Capture the cell that displays the provided text and extract its [x, y] central coordinate. 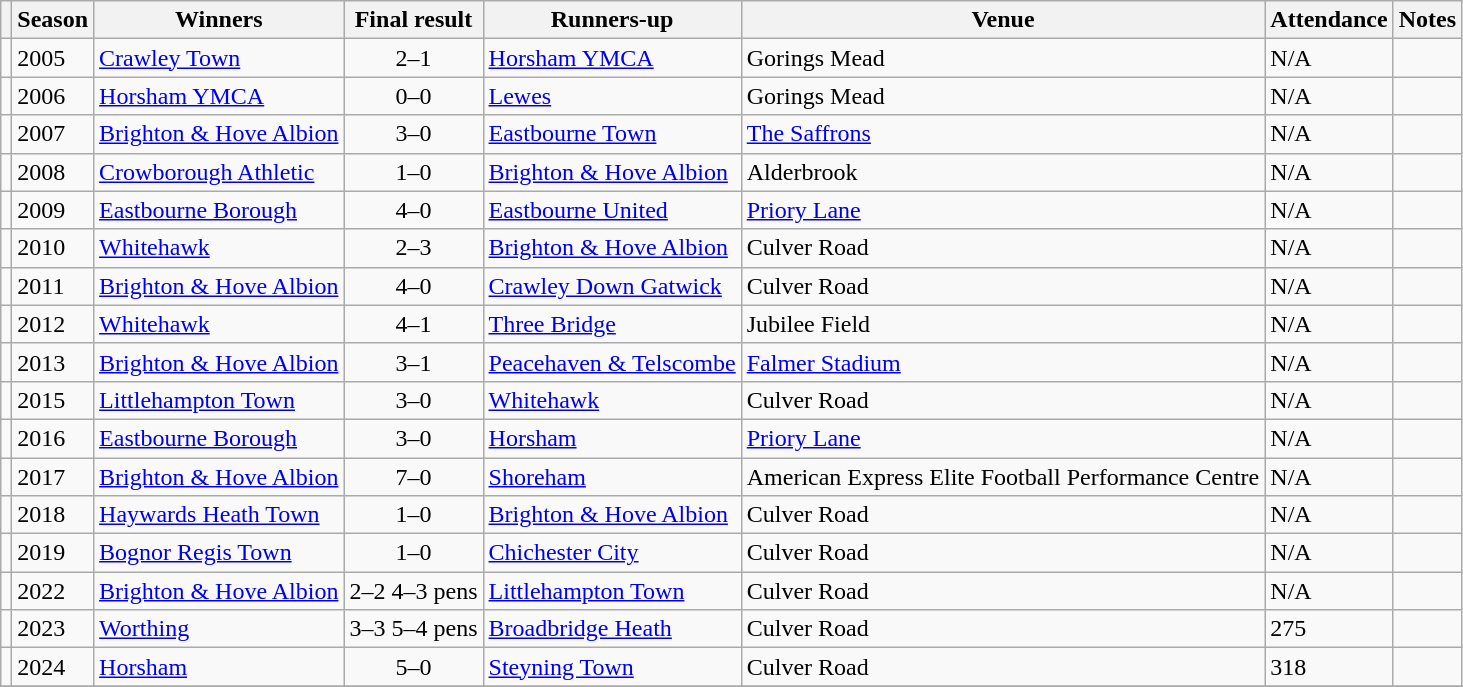
318 [1329, 667]
2007 [53, 134]
3–1 [414, 362]
Lewes [612, 96]
Peacehaven & Telscombe [612, 362]
Winners [219, 20]
Bognor Regis Town [219, 553]
Chichester City [612, 553]
2–2 4–3 pens [414, 591]
Shoreham [612, 477]
2019 [53, 553]
4–1 [414, 324]
Notes [1427, 20]
3–3 5–4 pens [414, 629]
2015 [53, 400]
2022 [53, 591]
Broadbridge Heath [612, 629]
5–0 [414, 667]
2–1 [414, 58]
Eastbourne United [612, 210]
The Saffrons [1003, 134]
2013 [53, 362]
Crowborough Athletic [219, 172]
Jubilee Field [1003, 324]
Falmer Stadium [1003, 362]
2024 [53, 667]
2–3 [414, 248]
2010 [53, 248]
Worthing [219, 629]
2018 [53, 515]
275 [1329, 629]
Crawley Down Gatwick [612, 286]
2017 [53, 477]
American Express Elite Football Performance Centre [1003, 477]
0–0 [414, 96]
2012 [53, 324]
Eastbourne Town [612, 134]
Three Bridge [612, 324]
Alderbrook [1003, 172]
Runners-up [612, 20]
Season [53, 20]
2016 [53, 438]
2008 [53, 172]
2023 [53, 629]
7–0 [414, 477]
Attendance [1329, 20]
Venue [1003, 20]
Crawley Town [219, 58]
2011 [53, 286]
Steyning Town [612, 667]
Haywards Heath Town [219, 515]
Final result [414, 20]
2005 [53, 58]
2006 [53, 96]
2009 [53, 210]
